Determine the (X, Y) coordinate at the center of the cell enclosing the given text.  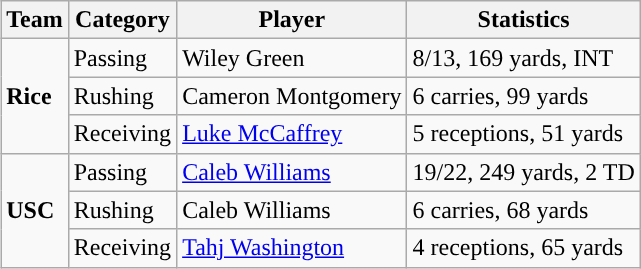
19/22, 249 yards, 2 TD (524, 172)
Category (122, 20)
5 receptions, 51 yards (524, 134)
Statistics (524, 20)
Tahj Washington (292, 248)
Luke McCaffrey (292, 134)
Player (292, 20)
Cameron Montgomery (292, 96)
4 receptions, 65 yards (524, 248)
Team (35, 20)
USC (35, 210)
Wiley Green (292, 58)
6 carries, 99 yards (524, 96)
Rice (35, 96)
8/13, 169 yards, INT (524, 58)
6 carries, 68 yards (524, 210)
